Search for the cell housing the specified text and yield its [X, Y] center coordinate. 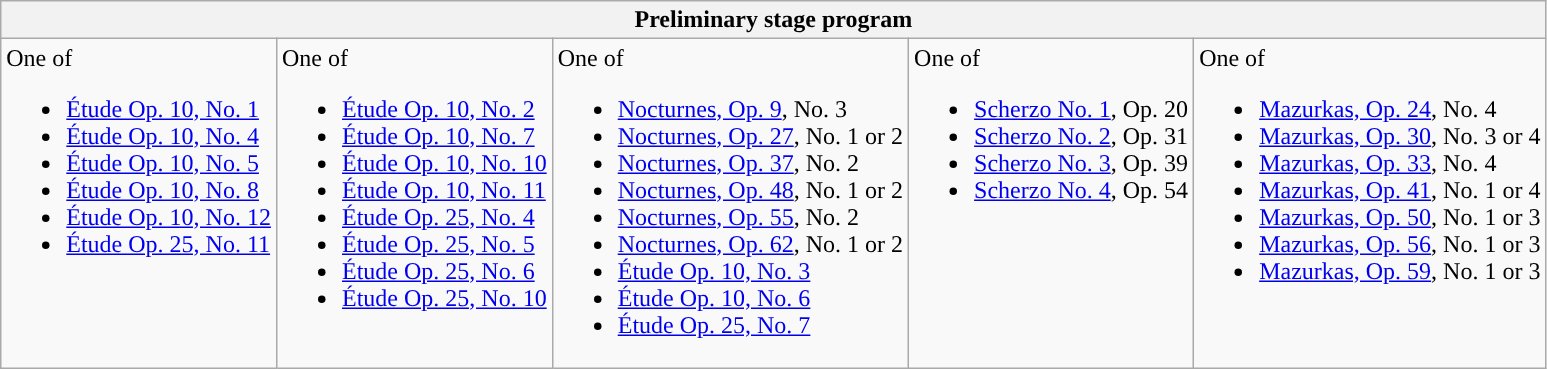
Preliminary stage program [774, 20]
One ofScherzo No. 1, Op. 20Scherzo No. 2, Op. 31Scherzo No. 3, Op. 39Scherzo No. 4, Op. 54 [1052, 204]
One ofÉtude Op. 10, No. 1Étude Op. 10, No. 4Étude Op. 10, No. 5Étude Op. 10, No. 8Étude Op. 10, No. 12Étude Op. 25, No. 11 [139, 204]
